Extract the [X, Y] coordinate from the center of the cell holding the provided text.  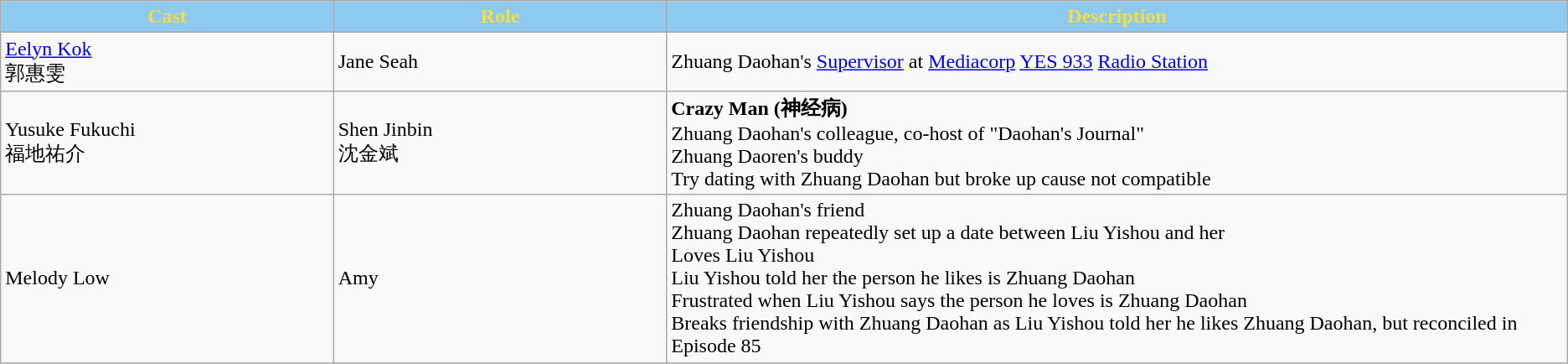
Shen Jinbin 沈金斌 [499, 143]
Zhuang Daohan's Supervisor at Mediacorp YES 933 Radio Station [1117, 62]
Melody Low [168, 278]
Amy [499, 278]
Yusuke Fukuchi 福地祐介 [168, 143]
Cast [168, 17]
Eelyn Kok 郭惠雯 [168, 62]
Jane Seah [499, 62]
Description [1117, 17]
Role [499, 17]
